Scan for the cell matching the given text and deliver its [x, y] coordinate at center. 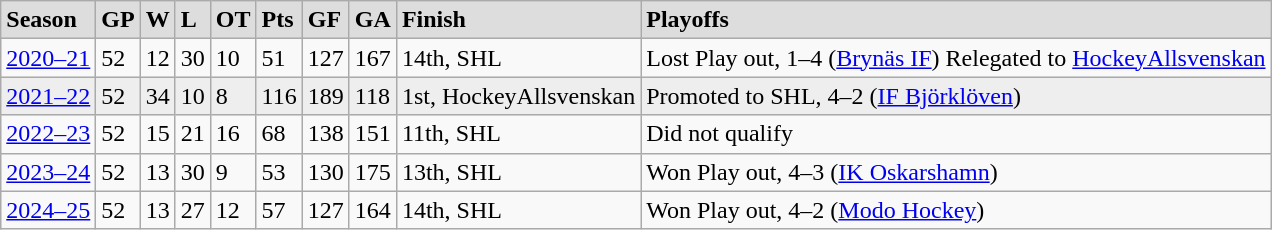
L [192, 20]
9 [233, 172]
OT [233, 20]
Lost Play out, 1–4 (Brynäs IF) Relegated to HockeyAllsvenskan [956, 58]
51 [279, 58]
GA [372, 20]
Won Play out, 4–3 (IK Oskarshamn) [956, 172]
Pts [279, 20]
2021–22 [48, 96]
68 [279, 134]
164 [372, 210]
11th, SHL [518, 134]
W [158, 20]
167 [372, 58]
Won Play out, 4–2 (Modo Hockey) [956, 210]
16 [233, 134]
116 [279, 96]
8 [233, 96]
53 [279, 172]
Promoted to SHL, 4–2 (IF Björklöven) [956, 96]
130 [326, 172]
151 [372, 134]
138 [326, 134]
Did not qualify [956, 134]
2020–21 [48, 58]
2022–23 [48, 134]
2024–25 [48, 210]
189 [326, 96]
34 [158, 96]
Season [48, 20]
Playoffs [956, 20]
GF [326, 20]
GP [118, 20]
57 [279, 210]
1st, HockeyAllsvenskan [518, 96]
21 [192, 134]
175 [372, 172]
2023–24 [48, 172]
13th, SHL [518, 172]
118 [372, 96]
27 [192, 210]
Finish [518, 20]
15 [158, 134]
